Provide the [x, y] coordinate of the cell's center where the given text is located.  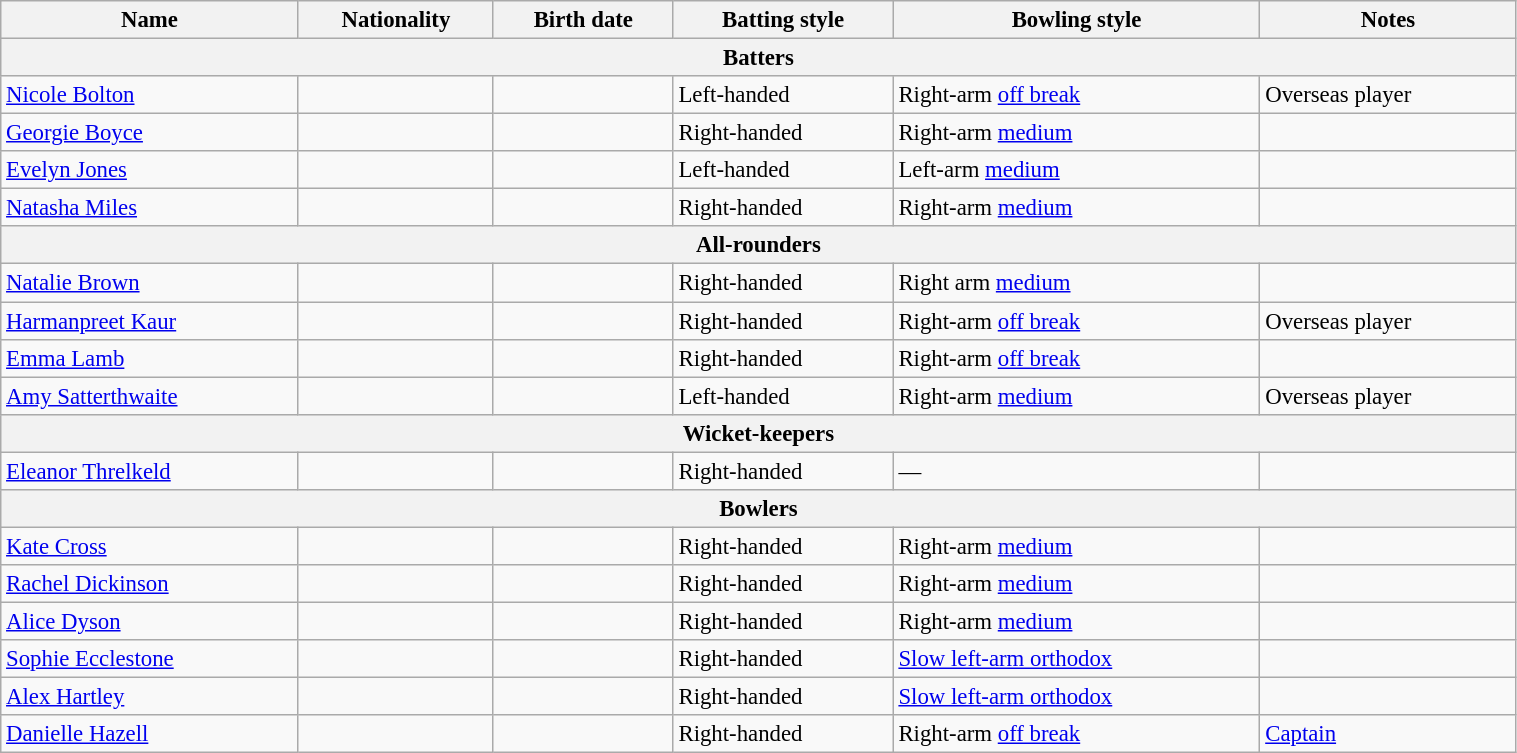
Birth date [583, 20]
Rachel Dickinson [150, 584]
Alice Dyson [150, 621]
Kate Cross [150, 546]
Sophie Ecclestone [150, 659]
Georgie Boyce [150, 133]
Bowling style [1076, 20]
Batting style [783, 20]
Wicket-keepers [758, 433]
— [1076, 471]
Left-arm medium [1076, 170]
Danielle Hazell [150, 734]
Evelyn Jones [150, 170]
Name [150, 20]
Eleanor Threlkeld [150, 471]
Right arm medium [1076, 283]
Notes [1388, 20]
Amy Satterthwaite [150, 396]
Nicole Bolton [150, 95]
Emma Lamb [150, 358]
Captain [1388, 734]
All-rounders [758, 245]
Natasha Miles [150, 208]
Natalie Brown [150, 283]
Nationality [396, 20]
Alex Hartley [150, 697]
Bowlers [758, 509]
Batters [758, 58]
Harmanpreet Kaur [150, 321]
